Return (x, y) of the center of cell containing provided text 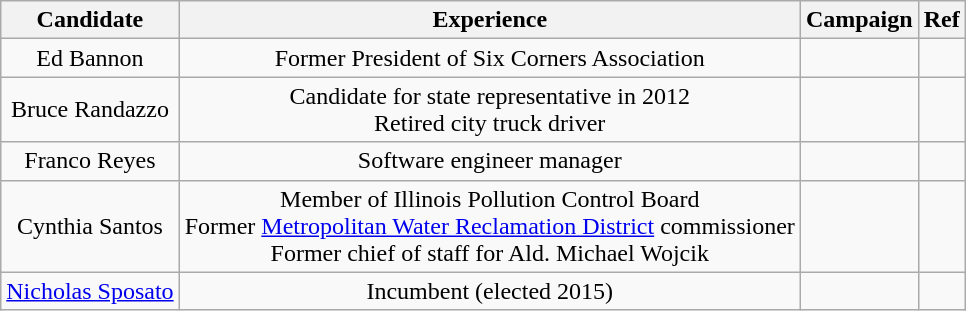
Member of Illinois Pollution Control BoardFormer Metropolitan Water Reclamation District commissionerFormer chief of staff for Ald. Michael Wojcik (490, 226)
Franco Reyes (90, 161)
Experience (490, 20)
Nicholas Sposato (90, 291)
Candidate for state representative in 2012Retired city truck driver (490, 110)
Ref (942, 20)
Bruce Randazzo (90, 110)
Former President of Six Corners Association (490, 58)
Ed Bannon (90, 58)
Cynthia Santos (90, 226)
Campaign (859, 20)
Candidate (90, 20)
Software engineer manager (490, 161)
Incumbent (elected 2015) (490, 291)
